Search for the cell housing the specified text and yield its [x, y] center coordinate. 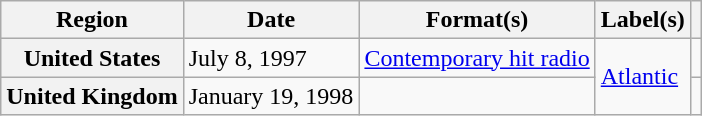
Atlantic [642, 77]
United Kingdom [92, 96]
January 19, 1998 [271, 96]
Date [271, 20]
Label(s) [642, 20]
Region [92, 20]
Contemporary hit radio [477, 58]
Format(s) [477, 20]
July 8, 1997 [271, 58]
United States [92, 58]
